Find where the given text appears and provide that cell's center as [x, y] coordinate. 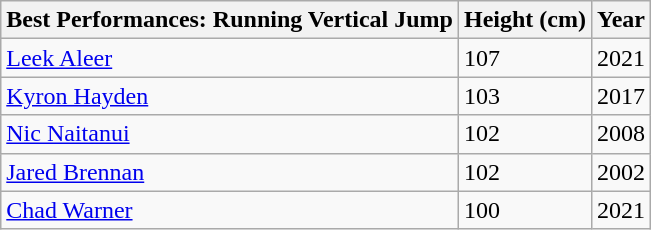
Nic Naitanui [230, 134]
100 [524, 210]
2008 [620, 134]
Best Performances: Running Vertical Jump [230, 20]
2017 [620, 96]
Kyron Hayden [230, 96]
Year [620, 20]
Leek Aleer [230, 58]
107 [524, 58]
103 [524, 96]
Jared Brennan [230, 172]
Chad Warner [230, 210]
2002 [620, 172]
Height (cm) [524, 20]
